Search for the cell housing the specified text and yield its (X, Y) center coordinate. 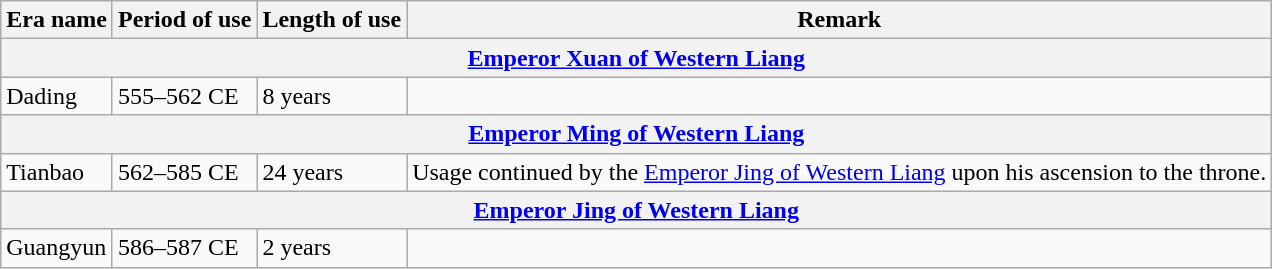
Length of use (332, 20)
Era name (57, 20)
586–587 CE (184, 248)
Dading (57, 96)
Remark (840, 20)
Emperor Ming of Western Liang (636, 134)
Usage continued by the Emperor Jing of Western Liang upon his ascension to the throne. (840, 172)
24 years (332, 172)
Tianbao (57, 172)
Guangyun (57, 248)
Emperor Xuan of Western Liang (636, 58)
2 years (332, 248)
Emperor Jing of Western Liang (636, 210)
562–585 CE (184, 172)
555–562 CE (184, 96)
8 years (332, 96)
Period of use (184, 20)
